Scan for the cell matching the given text and deliver its [x, y] coordinate at center. 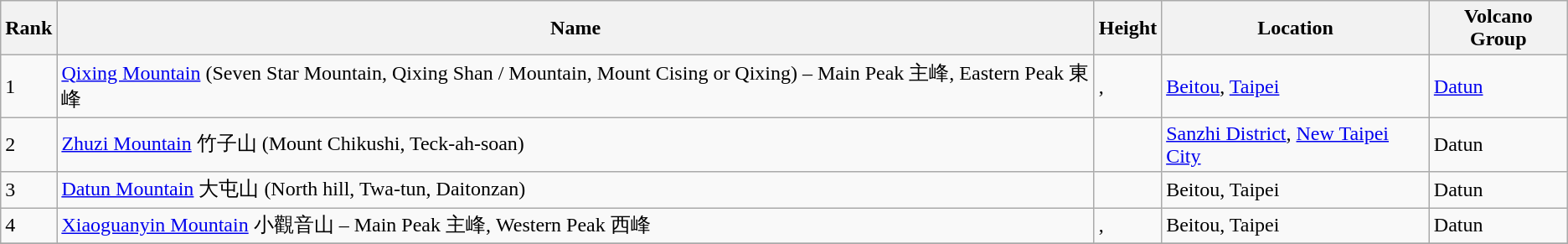
3 [28, 189]
2 [28, 144]
Height [1127, 29]
Name [575, 29]
1 [28, 86]
Qixing Mountain (Seven Star Mountain, Qixing Shan / Mountain, Mount Cising or Qixing) – Main Peak 主峰, Eastern Peak 東峰 [575, 86]
Location [1296, 29]
Xiaoguanyin Mountain 小觀音山 – Main Peak 主峰, Western Peak 西峰 [575, 226]
Volcano Group [1498, 29]
Zhuzi Mountain 竹子山 (Mount Chikushi, Teck-ah-soan) [575, 144]
Sanzhi District, New Taipei City [1296, 144]
4 [28, 226]
Rank [28, 29]
Datun Mountain 大屯山 (North hill, Twa-tun, Daitonzan) [575, 189]
